From the cell containing the given text, extract its center point as [x, y] coordinate. 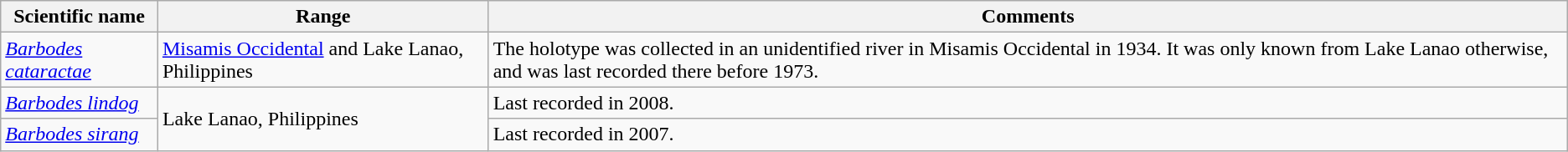
Lake Lanao, Philippines [323, 119]
Comments [1028, 17]
Barbodes lindog [80, 103]
Last recorded in 2007. [1028, 134]
Scientific name [80, 17]
Barbodes sirang [80, 134]
Range [323, 17]
Last recorded in 2008. [1028, 103]
Barbodes cataractae [80, 60]
Misamis Occidental and Lake Lanao, Philippines [323, 60]
